Return [x, y] of the center of cell containing provided text 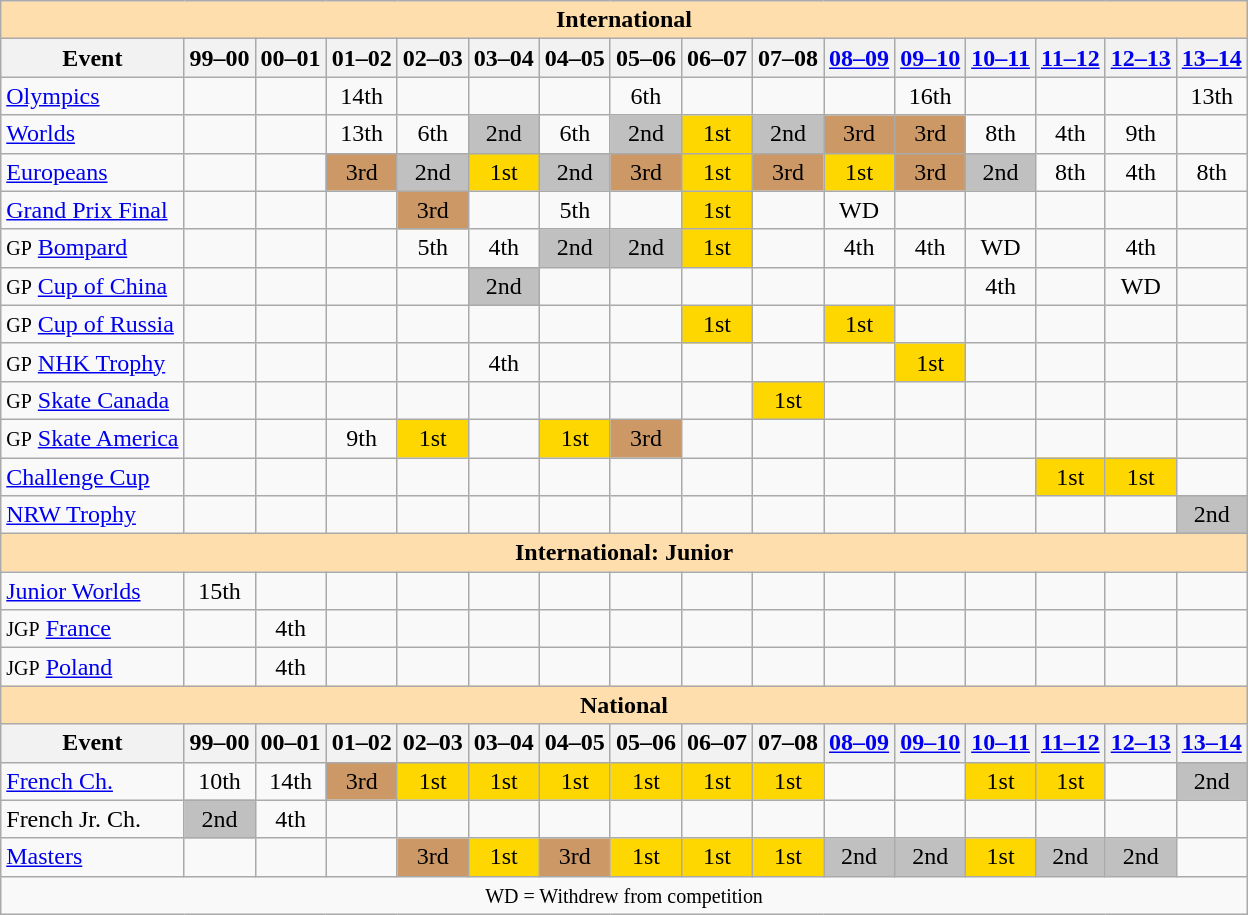
Worlds [92, 134]
GP Cup of China [92, 286]
Olympics [92, 96]
GP Bompard [92, 248]
GP Skate Canada [92, 400]
JGP France [92, 629]
Grand Prix Final [92, 210]
French Ch. [92, 781]
International [624, 20]
Junior Worlds [92, 591]
Challenge Cup [92, 477]
10th [220, 781]
NRW Trophy [92, 515]
Masters [92, 857]
WD = Withdrew from competition [624, 895]
GP Skate America [92, 438]
16th [930, 96]
GP Cup of Russia [92, 324]
GP NHK Trophy [92, 362]
JGP Poland [92, 667]
Europeans [92, 172]
French Jr. Ch. [92, 819]
International: Junior [624, 553]
National [624, 705]
15th [220, 591]
